Search for the cell housing the specified text and yield its [X, Y] center coordinate. 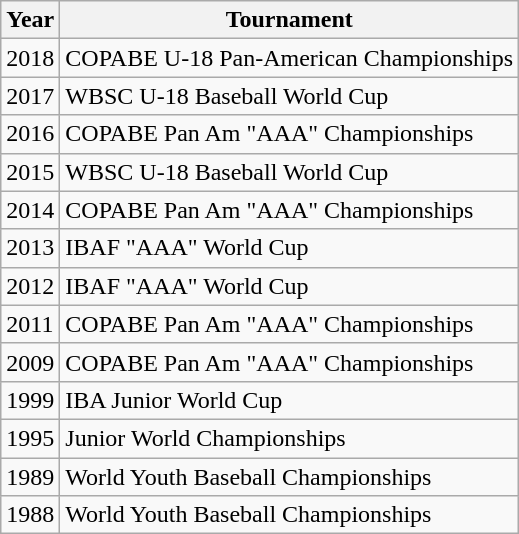
Junior World Championships [290, 438]
2009 [30, 362]
2018 [30, 58]
1995 [30, 438]
2016 [30, 134]
Tournament [290, 20]
2014 [30, 210]
1999 [30, 400]
IBA Junior World Cup [290, 400]
1989 [30, 477]
2011 [30, 324]
COPABE U-18 Pan-American Championships [290, 58]
1988 [30, 515]
2015 [30, 172]
2012 [30, 286]
2017 [30, 96]
2013 [30, 248]
Year [30, 20]
